Search for the cell housing the specified text and yield its [x, y] center coordinate. 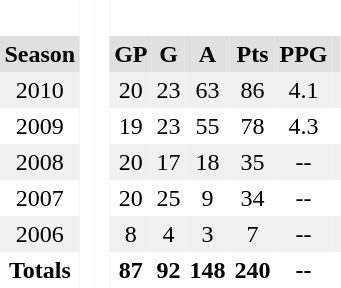
2006 [40, 234]
2009 [40, 126]
240 [252, 270]
17 [168, 162]
PPG [304, 54]
2008 [40, 162]
Pts [252, 54]
2007 [40, 198]
Season [40, 54]
86 [252, 90]
92 [168, 270]
4.3 [304, 126]
G [168, 54]
7 [252, 234]
87 [131, 270]
2010 [40, 90]
GP [131, 54]
18 [208, 162]
148 [208, 270]
25 [168, 198]
34 [252, 198]
3 [208, 234]
Totals [40, 270]
78 [252, 126]
63 [208, 90]
35 [252, 162]
4.1 [304, 90]
8 [131, 234]
4 [168, 234]
19 [131, 126]
55 [208, 126]
9 [208, 198]
A [208, 54]
